Detect which cell encompasses the target text, then output its (x, y) center coordinate. 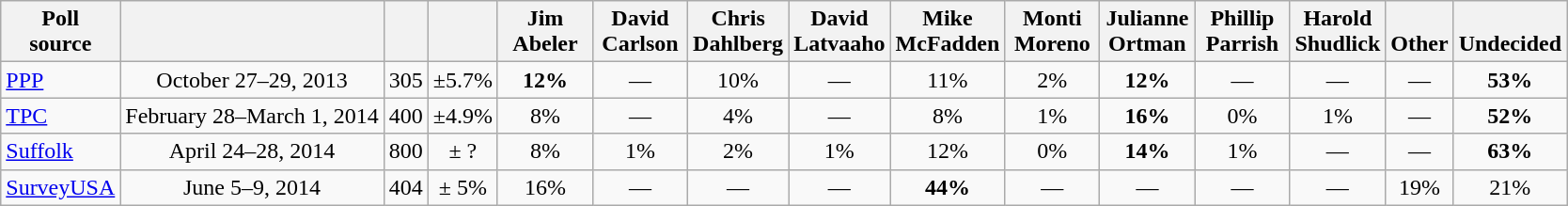
±5.7% (463, 80)
305 (406, 80)
February 28–March 1, 2014 (252, 116)
Suffolk (60, 151)
JulianneOrtman (1147, 32)
PhillipParrish (1243, 32)
PPP (60, 80)
JimAbeler (545, 32)
11% (948, 80)
June 5–9, 2014 (252, 187)
404 (406, 187)
44% (948, 187)
Other (1419, 32)
19% (1419, 187)
63% (1510, 151)
Undecided (1510, 32)
± 5% (463, 187)
TPC (60, 116)
400 (406, 116)
53% (1510, 80)
800 (406, 151)
October 27–29, 2013 (252, 80)
4% (739, 116)
DavidLatvaaho (839, 32)
±4.9% (463, 116)
10% (739, 80)
ChrisDahlberg (739, 32)
MontiMoreno (1053, 32)
21% (1510, 187)
MikeMcFadden (948, 32)
DavidCarlson (641, 32)
52% (1510, 116)
Pollsource (60, 32)
SurveyUSA (60, 187)
HaroldShudlick (1338, 32)
14% (1147, 151)
± ? (463, 151)
April 24–28, 2014 (252, 151)
